Provide the [X, Y] coordinate of the cell's center where the given text is located.  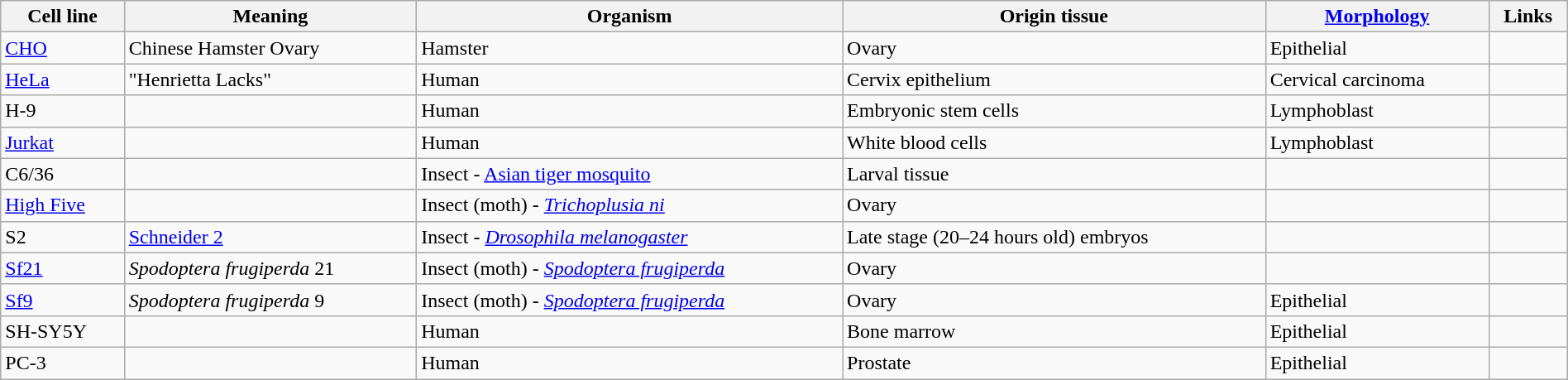
Origin tissue [1054, 17]
SH-SY5Y [63, 331]
Spodoptera frugiperda 9 [270, 300]
Sf9 [63, 300]
HeLa [63, 79]
H-9 [63, 111]
Insect (moth) - Trichoplusia ni [630, 205]
CHO [63, 48]
High Five [63, 205]
Embryonic stem cells [1054, 111]
Cell line [63, 17]
Links [1528, 17]
"Henrietta Lacks" [270, 79]
Meaning [270, 17]
Hamster [630, 48]
Spodoptera frugiperda 21 [270, 268]
PC-3 [63, 363]
Prostate [1054, 363]
Larval tissue [1054, 174]
Cervix epithelium [1054, 79]
Insect - Drosophila melanogaster [630, 237]
Organism [630, 17]
White blood cells [1054, 142]
S2 [63, 237]
Late stage (20–24 hours old) embryos [1054, 237]
Morphology [1377, 17]
Chinese Hamster Ovary [270, 48]
Insect - Asian tiger mosquito [630, 174]
Bone marrow [1054, 331]
Jurkat [63, 142]
Cervical carcinoma [1377, 79]
Schneider 2 [270, 237]
Sf21 [63, 268]
C6/36 [63, 174]
